Provide the [x, y] coordinate of the cell's center where the given text is located.  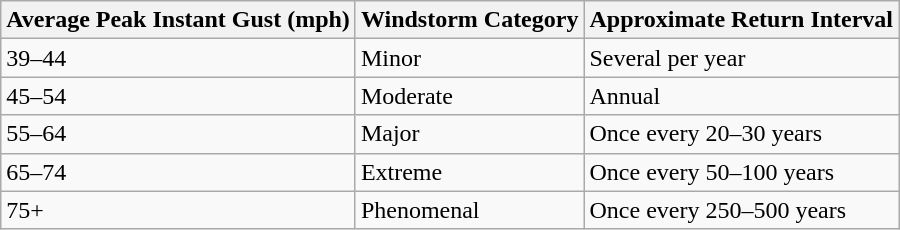
55–64 [178, 134]
Minor [470, 58]
Major [470, 134]
75+ [178, 210]
Once every 250–500 years [742, 210]
Once every 50–100 years [742, 172]
Moderate [470, 96]
Phenomenal [470, 210]
Once every 20–30 years [742, 134]
39–44 [178, 58]
45–54 [178, 96]
Several per year [742, 58]
Windstorm Category [470, 20]
Annual [742, 96]
Approximate Return Interval [742, 20]
Extreme [470, 172]
65–74 [178, 172]
Average Peak Instant Gust (mph) [178, 20]
